Determine the (X, Y) coordinate at the center of the cell enclosing the given text.  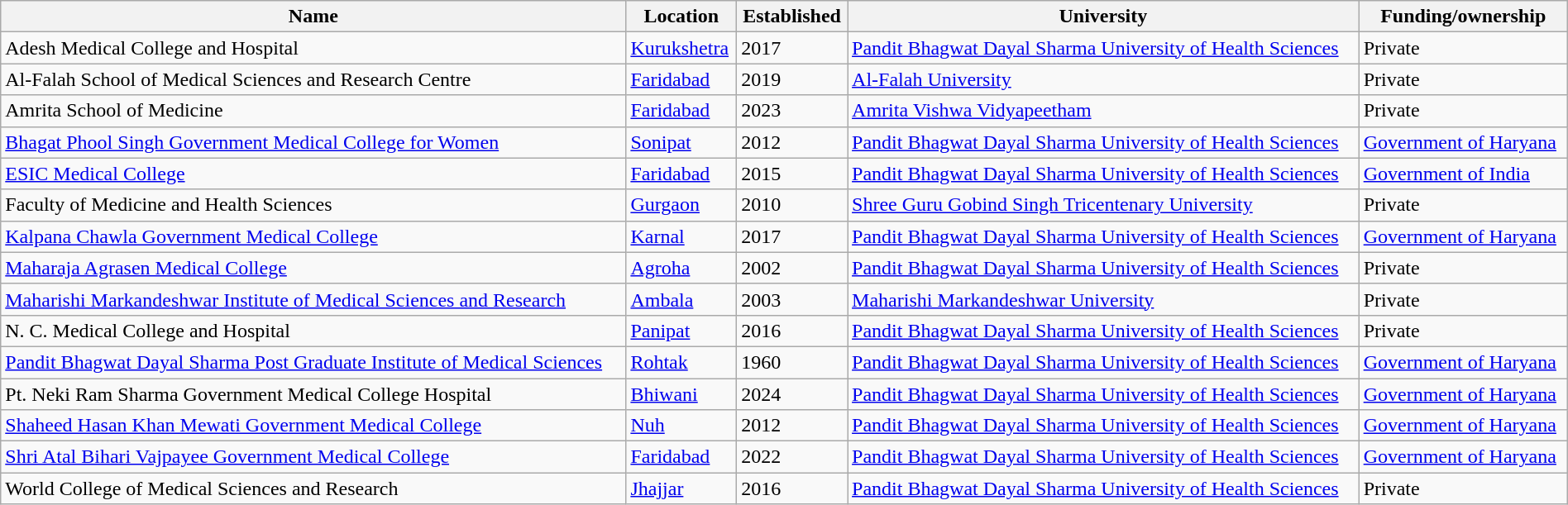
N. C. Medical College and Hospital (313, 331)
2024 (792, 394)
Name (313, 17)
Government of India (1463, 174)
Maharishi Markandeshwar University (1103, 299)
Al-Falah University (1103, 79)
2022 (792, 457)
Al-Falah School of Medical Sciences and Research Centre (313, 79)
University (1103, 17)
Maharaja Agrasen Medical College (313, 268)
2003 (792, 299)
Bhagat Phool Singh Government Medical College for Women (313, 142)
Ambala (681, 299)
Kurukshetra (681, 48)
Shree Guru Gobind Singh Tricentenary University (1103, 205)
2002 (792, 268)
1960 (792, 362)
2010 (792, 205)
Faculty of Medicine and Health Sciences (313, 205)
Jhajjar (681, 488)
Rohtak (681, 362)
Amrita Vishwa Vidyapeetham (1103, 111)
Karnal (681, 236)
Pt. Neki Ram Sharma Government Medical College Hospital (313, 394)
Panipat (681, 331)
2023 (792, 111)
Location (681, 17)
Sonipat (681, 142)
Agroha (681, 268)
Adesh Medical College and Hospital (313, 48)
2015 (792, 174)
Pandit Bhagwat Dayal Sharma Post Graduate Institute of Medical Sciences (313, 362)
Maharishi Markandeshwar Institute of Medical Sciences and Research (313, 299)
Amrita School of Medicine (313, 111)
ESIC Medical College (313, 174)
Established (792, 17)
Nuh (681, 426)
2019 (792, 79)
Bhiwani (681, 394)
Shri Atal Bihari Vajpayee Government Medical College (313, 457)
Shaheed Hasan Khan Mewati Government Medical College (313, 426)
World College of Medical Sciences and Research (313, 488)
Kalpana Chawla Government Medical College (313, 236)
Gurgaon (681, 205)
Funding/ownership (1463, 17)
